Provide the (x, y) coordinate of the cell's center where the given text is located.  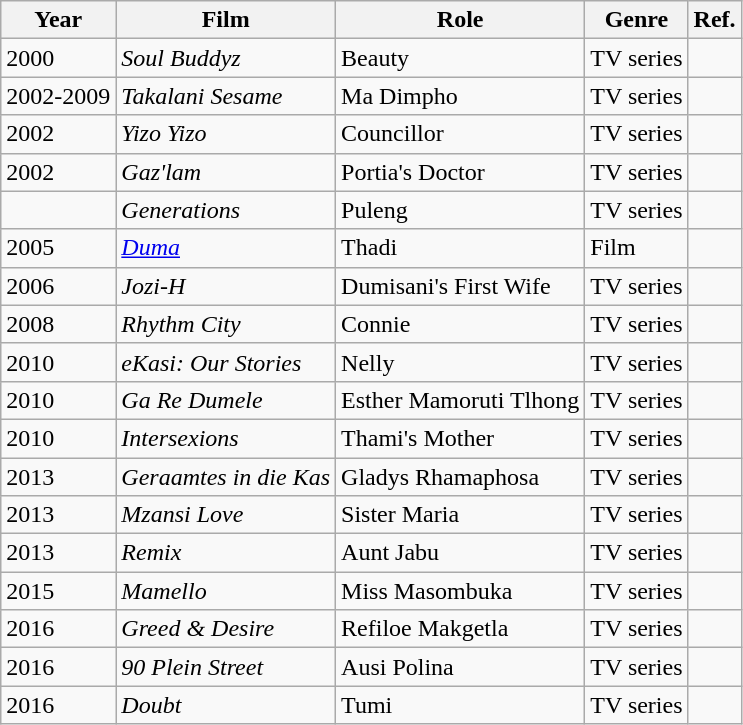
Councillor (460, 134)
Rhythm City (226, 324)
Gladys Rhamaphosa (460, 477)
eKasi: Our Stories (226, 362)
Connie (460, 324)
Ma Dimpho (460, 96)
2002-2009 (58, 96)
Nelly (460, 362)
Year (58, 20)
Puleng (460, 210)
2015 (58, 591)
2006 (58, 286)
90 Plein Street (226, 667)
Doubt (226, 705)
Ausi Polina (460, 667)
Ref. (714, 20)
Thadi (460, 248)
Miss Masombuka (460, 591)
2008 (58, 324)
Gaz'lam (226, 172)
Ga Re Dumele (226, 400)
2005 (58, 248)
Geraamtes in die Kas (226, 477)
Soul Buddyz (226, 58)
Greed & Desire (226, 629)
Tumi (460, 705)
Mamello (226, 591)
Intersexions (226, 438)
2000 (58, 58)
Role (460, 20)
Beauty (460, 58)
Refiloe Makgetla (460, 629)
Aunt Jabu (460, 553)
Genre (636, 20)
Thami's Mother (460, 438)
Yizo Yizo (226, 134)
Duma (226, 248)
Generations (226, 210)
Portia's Doctor (460, 172)
Mzansi Love (226, 515)
Sister Maria (460, 515)
Remix (226, 553)
Esther Mamoruti Tlhong (460, 400)
Dumisani's First Wife (460, 286)
Takalani Sesame (226, 96)
Jozi-H (226, 286)
